Determine the [x, y] coordinate at the center of the cell enclosing the given text.  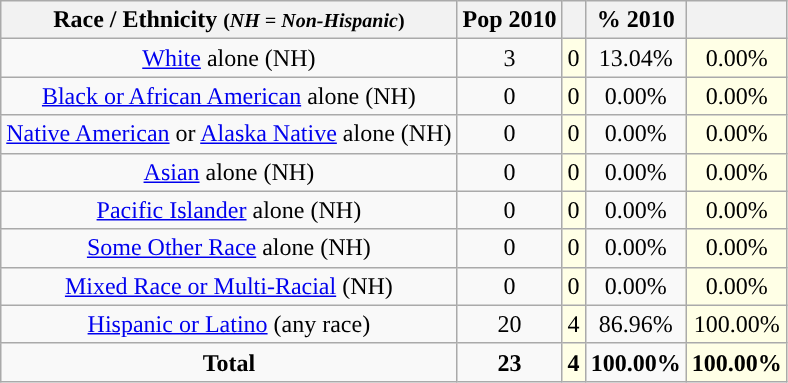
Black or African American alone (NH) [229, 96]
13.04% [636, 58]
Native American or Alaska Native alone (NH) [229, 134]
20 [510, 324]
White alone (NH) [229, 58]
Some Other Race alone (NH) [229, 248]
Total [229, 362]
86.96% [636, 324]
23 [510, 362]
Pop 2010 [510, 20]
Hispanic or Latino (any race) [229, 324]
% 2010 [636, 20]
Pacific Islander alone (NH) [229, 210]
Asian alone (NH) [229, 172]
3 [510, 58]
Mixed Race or Multi-Racial (NH) [229, 286]
Race / Ethnicity (NH = Non-Hispanic) [229, 20]
